Return (x, y) of the center of cell containing provided text 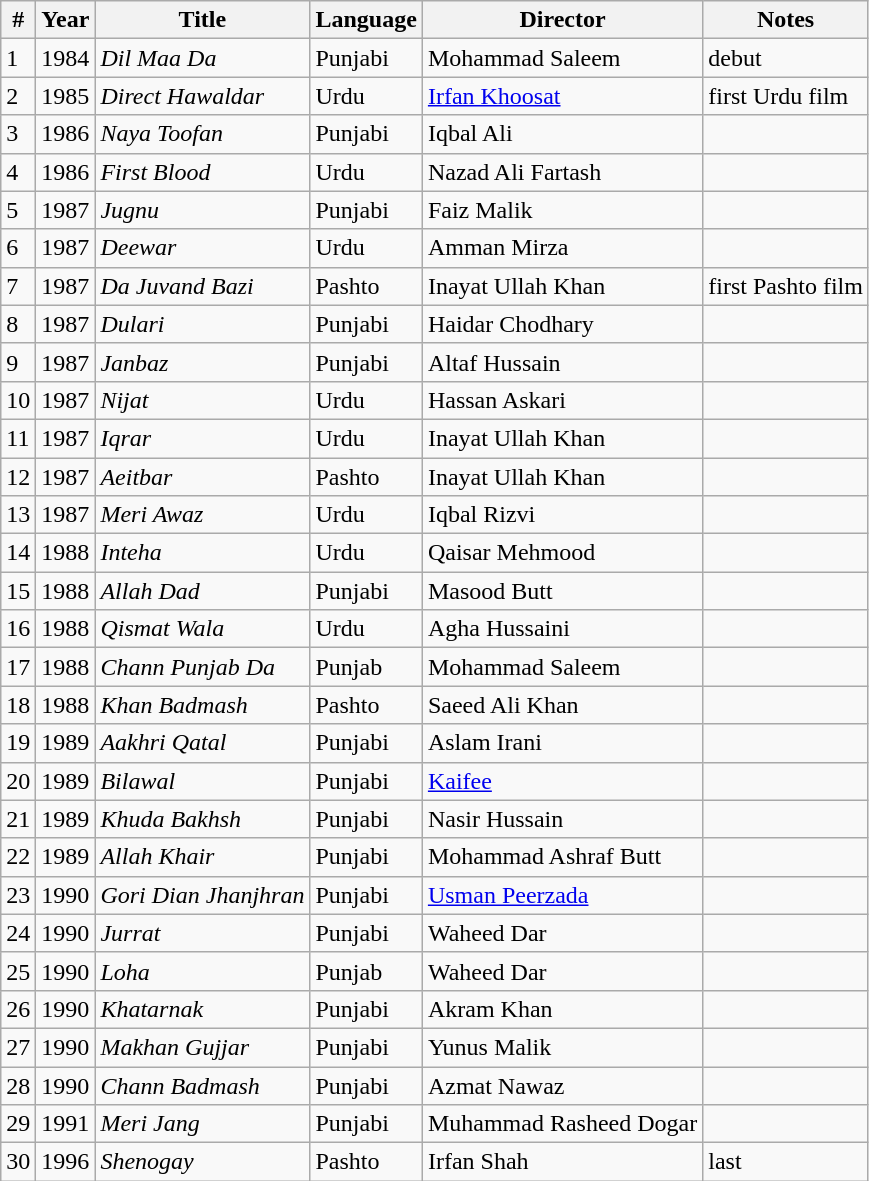
Qismat Wala (202, 629)
Janbaz (202, 362)
Loha (202, 971)
last (786, 1162)
Bilawal (202, 781)
Meri Jang (202, 1124)
Iqrar (202, 438)
19 (18, 743)
Gori Dian Jhanjhran (202, 895)
Khan Badmash (202, 705)
28 (18, 1085)
6 (18, 248)
Director (562, 20)
Yunus Malik (562, 1047)
9 (18, 362)
Deewar (202, 248)
Jurrat (202, 933)
Allah Dad (202, 591)
Chann Punjab Da (202, 667)
debut (786, 58)
21 (18, 819)
18 (18, 705)
Altaf Hussain (562, 362)
4 (18, 172)
Da Juvand Bazi (202, 286)
22 (18, 857)
Akram Khan (562, 1009)
Meri Awaz (202, 515)
16 (18, 629)
26 (18, 1009)
Chann Badmash (202, 1085)
Shenogay (202, 1162)
First Blood (202, 172)
Title (202, 20)
first Urdu film (786, 96)
Khuda Bakhsh (202, 819)
Direct Hawaldar (202, 96)
10 (18, 400)
14 (18, 553)
Agha Hussaini (562, 629)
Jugnu (202, 210)
Inteha (202, 553)
Saeed Ali Khan (562, 705)
1 (18, 58)
Iqbal Rizvi (562, 515)
24 (18, 933)
Hassan Askari (562, 400)
8 (18, 324)
5 (18, 210)
Muhammad Rasheed Dogar (562, 1124)
Qaisar Mehmood (562, 553)
Kaifee (562, 781)
20 (18, 781)
Aslam Irani (562, 743)
# (18, 20)
Irfan Shah (562, 1162)
1996 (66, 1162)
Aeitbar (202, 477)
Khatarnak (202, 1009)
13 (18, 515)
Aakhri Qatal (202, 743)
Year (66, 20)
Azmat Nawaz (562, 1085)
Irfan Khoosat (562, 96)
Mohammad Ashraf Butt (562, 857)
Amman Mirza (562, 248)
1991 (66, 1124)
Nasir Hussain (562, 819)
1984 (66, 58)
12 (18, 477)
Usman Peerzada (562, 895)
2 (18, 96)
Nazad Ali Fartash (562, 172)
17 (18, 667)
30 (18, 1162)
Notes (786, 20)
23 (18, 895)
27 (18, 1047)
15 (18, 591)
29 (18, 1124)
Nijat (202, 400)
Makhan Gujjar (202, 1047)
3 (18, 134)
11 (18, 438)
1985 (66, 96)
7 (18, 286)
Allah Khair (202, 857)
Dil Maa Da (202, 58)
first Pashto film (786, 286)
Masood Butt (562, 591)
Faiz Malik (562, 210)
Language (366, 20)
Iqbal Ali (562, 134)
25 (18, 971)
Haidar Chodhary (562, 324)
Dulari (202, 324)
Naya Toofan (202, 134)
